For the text-containing cell, return its midpoint in [X, Y] coordinate format. 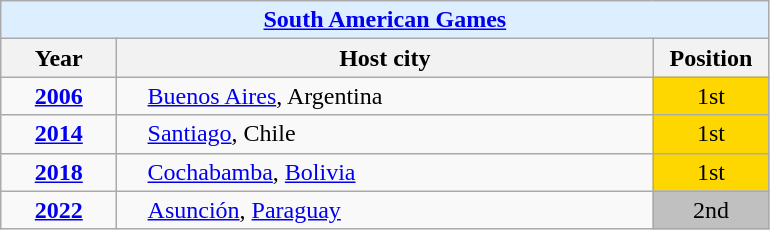
Santiago, Chile [385, 134]
2022 [59, 210]
Cochabamba, Bolivia [385, 172]
Year [59, 58]
Host city [385, 58]
2018 [59, 172]
South American Games [385, 20]
2006 [59, 96]
2nd [711, 210]
Buenos Aires, Argentina [385, 96]
Position [711, 58]
Asunción, Paraguay [385, 210]
2014 [59, 134]
